Locate the cell with the specified text and output its [X, Y] center coordinate. 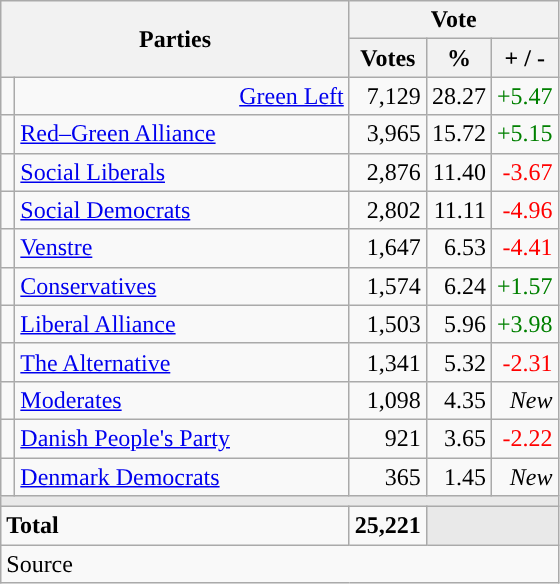
+ / - [524, 58]
5.96 [458, 324]
25,221 [388, 526]
1,098 [388, 400]
% [458, 58]
-2.31 [524, 362]
7,129 [388, 96]
15.72 [458, 134]
+1.57 [524, 286]
+5.15 [524, 134]
Venstre [182, 248]
Moderates [182, 400]
Green Left [182, 96]
3.65 [458, 438]
Liberal Alliance [182, 324]
-3.67 [524, 172]
921 [388, 438]
11.40 [458, 172]
1,503 [388, 324]
Red–Green Alliance [182, 134]
4.35 [458, 400]
-2.22 [524, 438]
Total [176, 526]
1,341 [388, 362]
Social Democrats [182, 210]
-4.96 [524, 210]
3,965 [388, 134]
The Alternative [182, 362]
+5.47 [524, 96]
Denmark Democrats [182, 477]
2,876 [388, 172]
1,574 [388, 286]
5.32 [458, 362]
Conservatives [182, 286]
365 [388, 477]
28.27 [458, 96]
Vote [454, 20]
Parties [176, 39]
1.45 [458, 477]
Source [280, 564]
Danish People's Party [182, 438]
2,802 [388, 210]
1,647 [388, 248]
Social Liberals [182, 172]
6.24 [458, 286]
-4.41 [524, 248]
11.11 [458, 210]
+3.98 [524, 324]
Votes [388, 58]
6.53 [458, 248]
